Determine the (X, Y) coordinate at the center of the cell enclosing the given text.  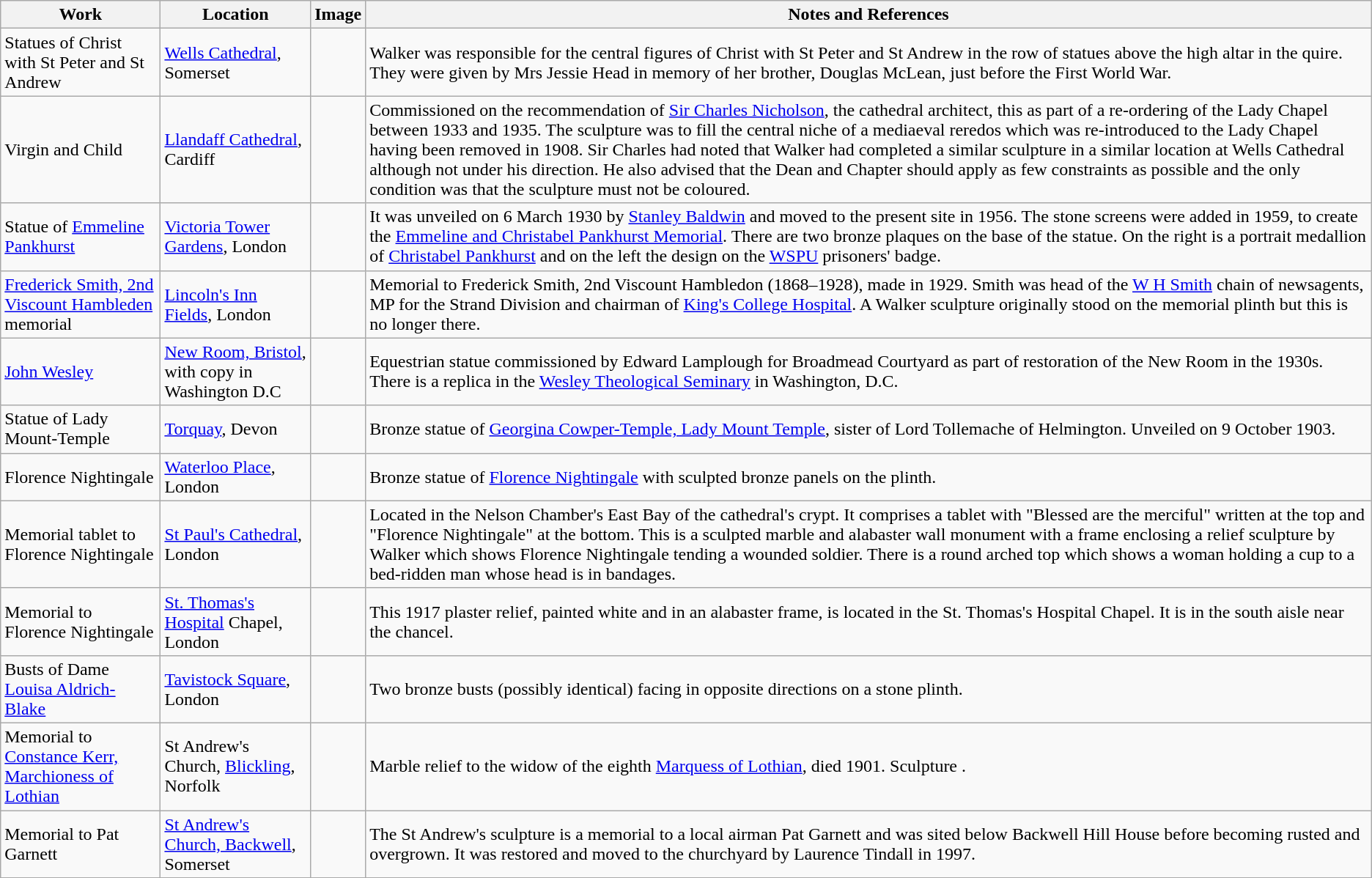
St Andrew's Church, Blickling, Norfolk (236, 767)
Wells Cathedral, Somerset (236, 62)
Image (339, 15)
John Wesley (81, 372)
Statues of Christ with St Peter and St Andrew (81, 62)
Frederick Smith, 2nd Viscount Hambleden memorial (81, 304)
St Andrew's Church, Backwell, Somerset (236, 844)
Bronze statue of Florence Nightingale with sculpted bronze panels on the plinth. (869, 476)
Llandaff Cathedral, Cardiff (236, 150)
Tavistock Square, London (236, 689)
New Room, Bristol, with copy in Washington D.C (236, 372)
Florence Nightingale (81, 476)
Memorial to Pat Garnett (81, 844)
St Paul's Cathedral, London (236, 544)
Waterloo Place, London (236, 476)
St. Thomas's Hospital Chapel, London (236, 621)
Memorial to Florence Nightingale (81, 621)
Torquay, Devon (236, 429)
Statue of Lady Mount-Temple (81, 429)
Bronze statue of Georgina Cowper-Temple, Lady Mount Temple, sister of Lord Tollemache of Helmington. Unveiled on 9 October 1903. (869, 429)
Victoria Tower Gardens, London (236, 237)
Marble relief to the widow of the eighth Marquess of Lothian, died 1901. Sculpture . (869, 767)
Virgin and Child (81, 150)
Work (81, 15)
Notes and References (869, 15)
Statue of Emmeline Pankhurst (81, 237)
Location (236, 15)
Memorial to Constance Kerr, Marchioness of Lothian (81, 767)
Lincoln's Inn Fields, London (236, 304)
Busts of Dame Louisa Aldrich-Blake (81, 689)
Memorial tablet to Florence Nightingale (81, 544)
Two bronze busts (possibly identical) facing in opposite directions on a stone plinth. (869, 689)
